Determine the (X, Y) coordinate at the center of the cell enclosing the given text.  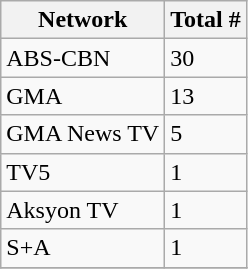
30 (206, 58)
Total # (206, 20)
13 (206, 96)
TV5 (83, 172)
5 (206, 134)
GMA (83, 96)
Aksyon TV (83, 210)
GMA News TV (83, 134)
S+A (83, 248)
Network (83, 20)
ABS-CBN (83, 58)
